Determine the (x, y) coordinate at the center of the cell enclosing the given text.  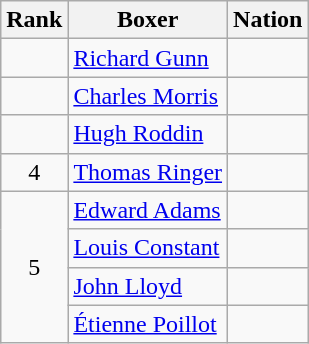
Edward Adams (148, 210)
Charles Morris (148, 96)
Étienne Poillot (148, 324)
Boxer (148, 20)
Thomas Ringer (148, 172)
Louis Constant (148, 248)
John Lloyd (148, 286)
Richard Gunn (148, 58)
Hugh Roddin (148, 134)
4 (34, 172)
Nation (268, 20)
Rank (34, 20)
5 (34, 267)
